Determine the [x, y] coordinate at the center of the cell enclosing the given text.  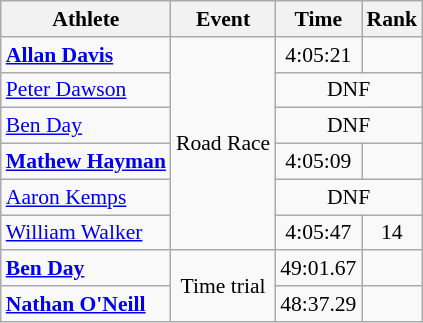
Time trial [223, 286]
49:01.67 [318, 269]
Athlete [86, 19]
4:05:09 [318, 162]
4:05:21 [318, 55]
Event [223, 19]
4:05:47 [318, 233]
Rank [392, 19]
Time [318, 19]
Aaron Kemps [86, 197]
14 [392, 233]
48:37.29 [318, 304]
William Walker [86, 233]
Nathan O'Neill [86, 304]
Peter Dawson [86, 90]
Mathew Hayman [86, 162]
Road Race [223, 144]
Allan Davis [86, 55]
